Extract the (X, Y) coordinate from the center of the cell holding the provided text.  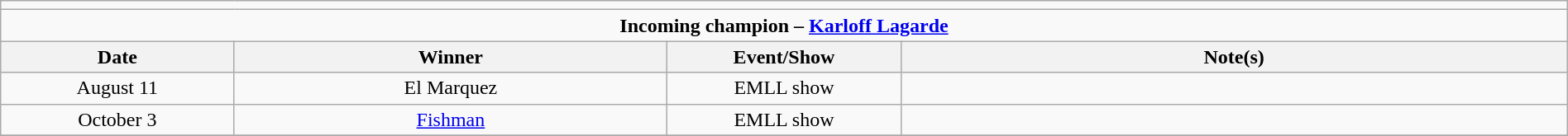
El Marquez (451, 88)
Date (117, 57)
Incoming champion – Karloff Lagarde (784, 26)
October 3 (117, 120)
Winner (451, 57)
August 11 (117, 88)
Fishman (451, 120)
Event/Show (784, 57)
Note(s) (1234, 57)
